Provide the (x, y) coordinate of the cell's center where the given text is located.  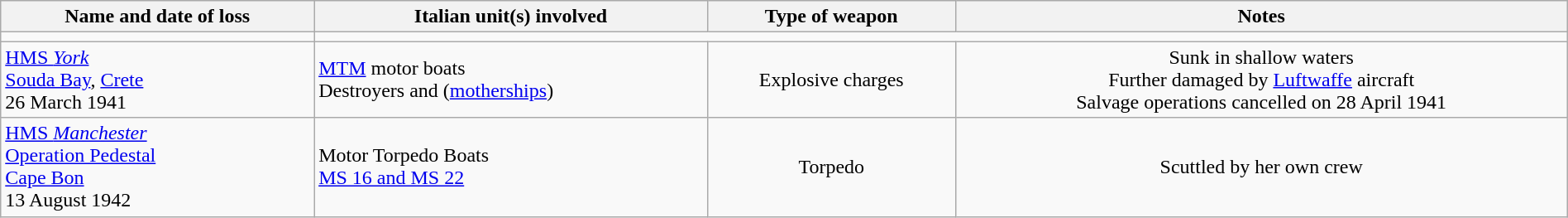
MTM motor boatsDestroyers and (motherships) (511, 80)
Scuttled by her own crew (1261, 167)
Notes (1261, 17)
Type of weapon (831, 17)
Motor Torpedo BoatsMS 16 and MS 22 (511, 167)
HMS YorkSouda Bay, Crete26 March 1941 (157, 80)
Torpedo (831, 167)
Sunk in shallow watersFurther damaged by Luftwaffe aircraftSalvage operations cancelled on 28 April 1941 (1261, 80)
Explosive charges (831, 80)
HMS ManchesterOperation PedestalCape Bon13 August 1942 (157, 167)
Italian unit(s) involved (511, 17)
Name and date of loss (157, 17)
